Capture the cell that displays the provided text and extract its [x, y] central coordinate. 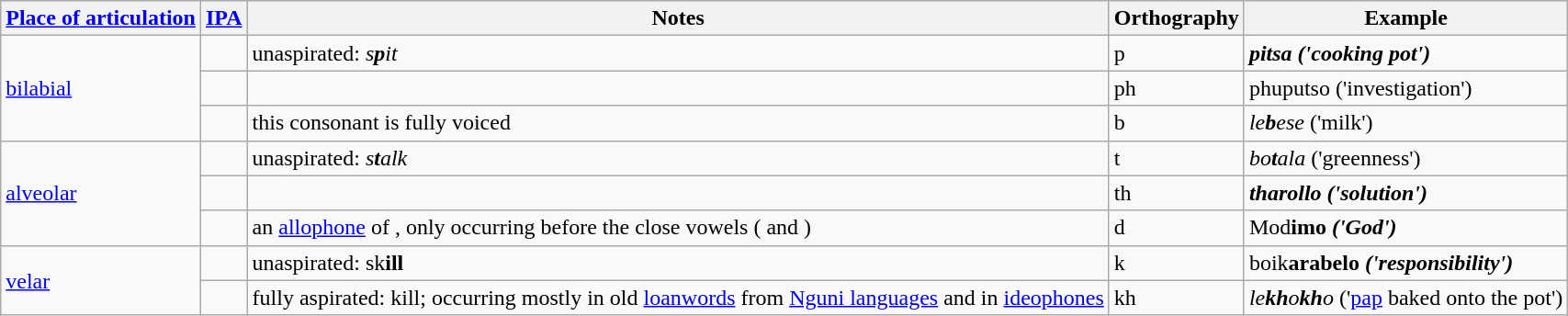
bilabial [101, 88]
b [1176, 123]
lekhokho ('pap baked onto the pot') [1405, 298]
velar [101, 280]
pitsa ('cooking pot') [1405, 53]
k [1176, 263]
this consonant is fully voiced [678, 123]
d [1176, 228]
p [1176, 53]
t [1176, 158]
boikarabelo ('responsibility') [1405, 263]
Notes [678, 18]
Orthography [1176, 18]
IPA [224, 18]
tharollo ('solution') [1405, 193]
botala ('greenness') [1405, 158]
unaspirated: skill [678, 263]
alveolar [101, 193]
Place of articulation [101, 18]
an allophone of , only occurring before the close vowels ( and ) [678, 228]
th [1176, 193]
ph [1176, 88]
phuputso ('investigation') [1405, 88]
Example [1405, 18]
fully aspirated: kill; occurring mostly in old loanwords from Nguni languages and in ideophones [678, 298]
kh [1176, 298]
Modimo ('God') [1405, 228]
unaspirated: stalk [678, 158]
lebese ('milk') [1405, 123]
unaspirated: spit [678, 53]
